Determine the [X, Y] coordinate at the center of the cell enclosing the given text.  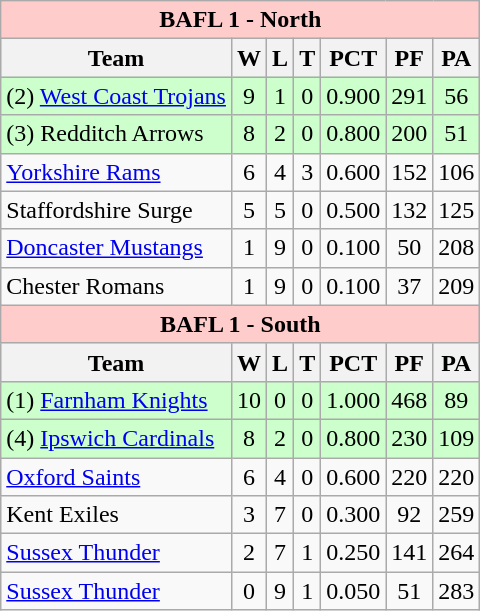
208 [456, 248]
50 [410, 248]
Staffordshire Surge [116, 210]
(3) Redditch Arrows [116, 134]
BAFL 1 - North [240, 20]
132 [410, 210]
291 [410, 96]
109 [456, 438]
152 [410, 172]
(1) Farnham Knights [116, 400]
37 [410, 286]
10 [248, 400]
283 [456, 591]
125 [456, 210]
0.300 [354, 515]
209 [456, 286]
56 [456, 96]
0.900 [354, 96]
1.000 [354, 400]
Yorkshire Rams [116, 172]
200 [410, 134]
0.500 [354, 210]
Oxford Saints [116, 477]
264 [456, 553]
92 [410, 515]
Kent Exiles [116, 515]
0.250 [354, 553]
Chester Romans [116, 286]
468 [410, 400]
(4) Ipswich Cardinals [116, 438]
259 [456, 515]
89 [456, 400]
BAFL 1 - South [240, 324]
141 [410, 553]
230 [410, 438]
(2) West Coast Trojans [116, 96]
106 [456, 172]
0.050 [354, 591]
Doncaster Mustangs [116, 248]
